Search for the cell housing the specified text and yield its (x, y) center coordinate. 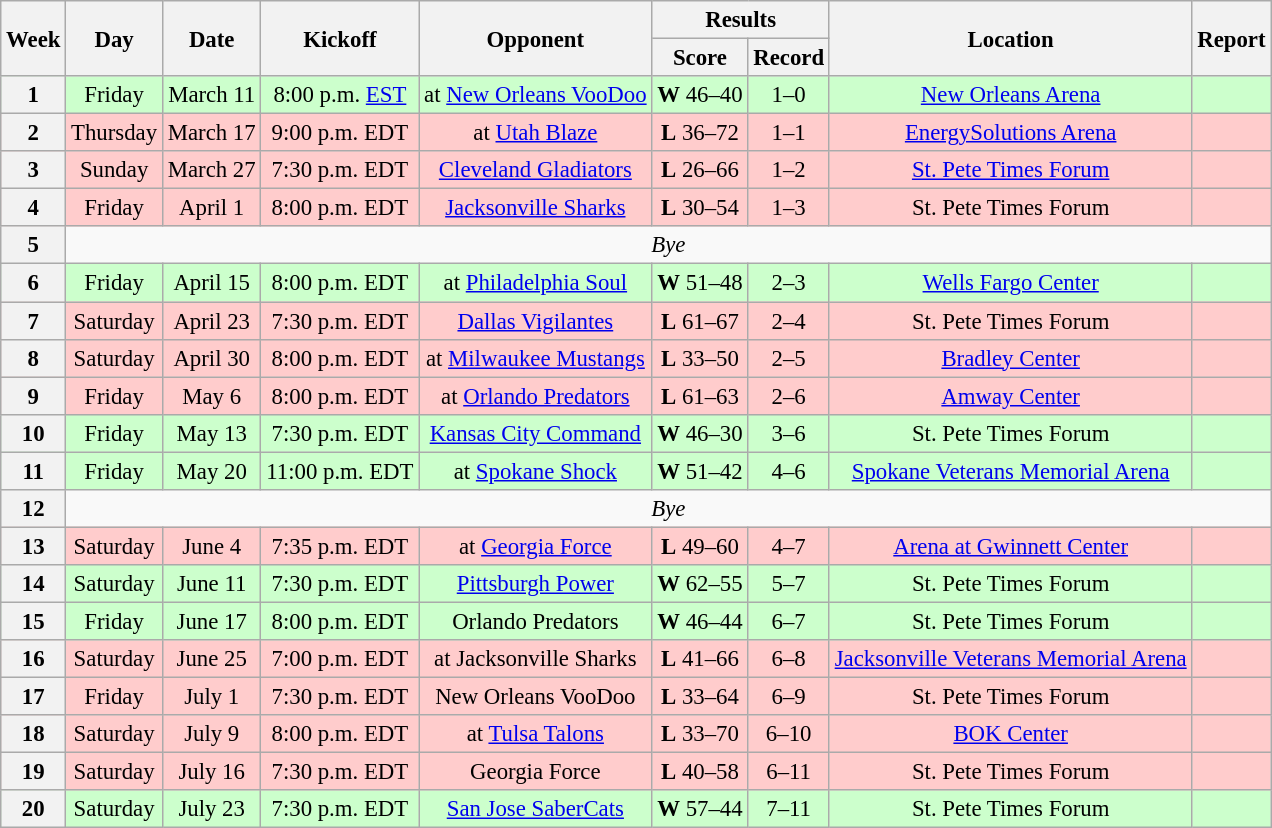
6 (34, 283)
17 (34, 697)
April 1 (212, 208)
Jacksonville Veterans Memorial Arena (1010, 659)
18 (34, 734)
6–9 (788, 697)
New Orleans VooDoo (536, 697)
20 (34, 809)
Thursday (114, 133)
14 (34, 584)
at Tulsa Talons (536, 734)
L 33–50 (700, 358)
San Jose SaberCats (536, 809)
Week (34, 38)
7:35 p.m. EDT (340, 546)
8:00 p.m. EST (340, 95)
July 16 (212, 772)
May 20 (212, 471)
April 23 (212, 321)
2–5 (788, 358)
L 49–60 (700, 546)
13 (34, 546)
Kickoff (340, 38)
6–8 (788, 659)
L 41–66 (700, 659)
May 6 (212, 396)
2–4 (788, 321)
3 (34, 170)
L 36–72 (700, 133)
12 (34, 509)
Location (1010, 38)
W 46–30 (700, 433)
March 27 (212, 170)
BOK Center (1010, 734)
New Orleans Arena (1010, 95)
at Spokane Shock (536, 471)
10 (34, 433)
9:00 p.m. EDT (340, 133)
June 11 (212, 584)
Spokane Veterans Memorial Arena (1010, 471)
16 (34, 659)
11:00 p.m. EDT (340, 471)
EnergySolutions Arena (1010, 133)
June 4 (212, 546)
March 17 (212, 133)
1–1 (788, 133)
3–6 (788, 433)
Day (114, 38)
Amway Center (1010, 396)
Bradley Center (1010, 358)
L 30–54 (700, 208)
1–2 (788, 170)
Georgia Force (536, 772)
Jacksonville Sharks (536, 208)
6–7 (788, 621)
6–10 (788, 734)
4–6 (788, 471)
9 (34, 396)
Pittsburgh Power (536, 584)
July 9 (212, 734)
June 25 (212, 659)
at Utah Blaze (536, 133)
Score (700, 58)
4–7 (788, 546)
July 23 (212, 809)
2–3 (788, 283)
L 61–63 (700, 396)
W 51–42 (700, 471)
L 40–58 (700, 772)
April 15 (212, 283)
at Georgia Force (536, 546)
at Philadelphia Soul (536, 283)
Record (788, 58)
W 46–40 (700, 95)
5 (34, 245)
L 26–66 (700, 170)
Wells Fargo Center (1010, 283)
Sunday (114, 170)
Results (740, 20)
11 (34, 471)
7–11 (788, 809)
W 57–44 (700, 809)
7 (34, 321)
2–6 (788, 396)
W 51–48 (700, 283)
July 1 (212, 697)
Report (1232, 38)
at Jacksonville Sharks (536, 659)
June 17 (212, 621)
L 33–64 (700, 697)
W 62–55 (700, 584)
4 (34, 208)
at New Orleans VooDoo (536, 95)
1 (34, 95)
Arena at Gwinnett Center (1010, 546)
W 46–44 (700, 621)
L 33–70 (700, 734)
Dallas Vigilantes (536, 321)
Orlando Predators (536, 621)
1–0 (788, 95)
19 (34, 772)
at Orlando Predators (536, 396)
L 61–67 (700, 321)
2 (34, 133)
7:00 p.m. EDT (340, 659)
6–11 (788, 772)
at Milwaukee Mustangs (536, 358)
8 (34, 358)
15 (34, 621)
1–3 (788, 208)
Cleveland Gladiators (536, 170)
Kansas City Command (536, 433)
April 30 (212, 358)
March 11 (212, 95)
May 13 (212, 433)
Date (212, 38)
5–7 (788, 584)
Opponent (536, 38)
